Capture the cell that displays the provided text and extract its [x, y] central coordinate. 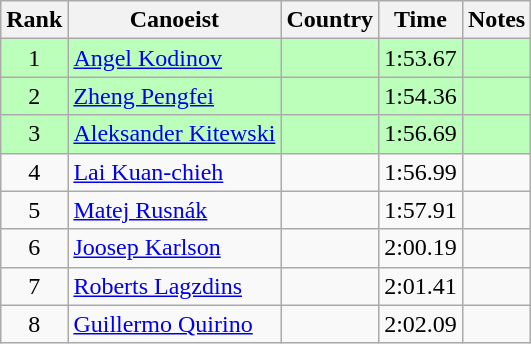
3 [34, 134]
Aleksander Kitewski [174, 134]
2:01.41 [421, 286]
Rank [34, 20]
1:56.69 [421, 134]
Time [421, 20]
Angel Kodinov [174, 58]
1:54.36 [421, 96]
Zheng Pengfei [174, 96]
2:02.09 [421, 324]
1:57.91 [421, 210]
Matej Rusnák [174, 210]
Canoeist [174, 20]
1:53.67 [421, 58]
7 [34, 286]
5 [34, 210]
Country [330, 20]
2:00.19 [421, 248]
6 [34, 248]
1 [34, 58]
8 [34, 324]
1:56.99 [421, 172]
Roberts Lagzdins [174, 286]
2 [34, 96]
Guillermo Quirino [174, 324]
Lai Kuan-chieh [174, 172]
Notes [496, 20]
Joosep Karlson [174, 248]
4 [34, 172]
